Determine the [X, Y] coordinate at the center of the cell enclosing the given text.  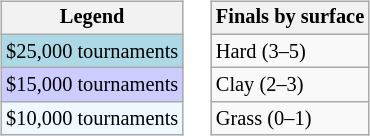
$10,000 tournaments [92, 119]
Legend [92, 18]
Hard (3–5) [290, 51]
$25,000 tournaments [92, 51]
Finals by surface [290, 18]
$15,000 tournaments [92, 85]
Grass (0–1) [290, 119]
Clay (2–3) [290, 85]
